Scan for the cell matching the given text and deliver its [x, y] coordinate at center. 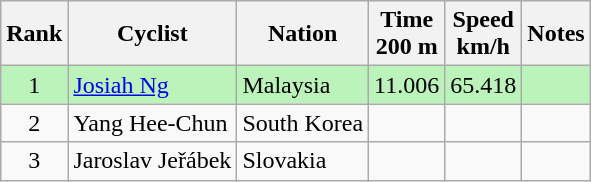
South Korea [303, 123]
65.418 [484, 85]
11.006 [407, 85]
Josiah Ng [152, 85]
1 [34, 85]
3 [34, 161]
Yang Hee-Chun [152, 123]
Rank [34, 34]
Speedkm/h [484, 34]
Nation [303, 34]
Jaroslav Jeřábek [152, 161]
Cyclist [152, 34]
Slovakia [303, 161]
2 [34, 123]
Time200 m [407, 34]
Notes [556, 34]
Malaysia [303, 85]
